Identify which cell holds the provided text, then report its [x, y] central coordinate. 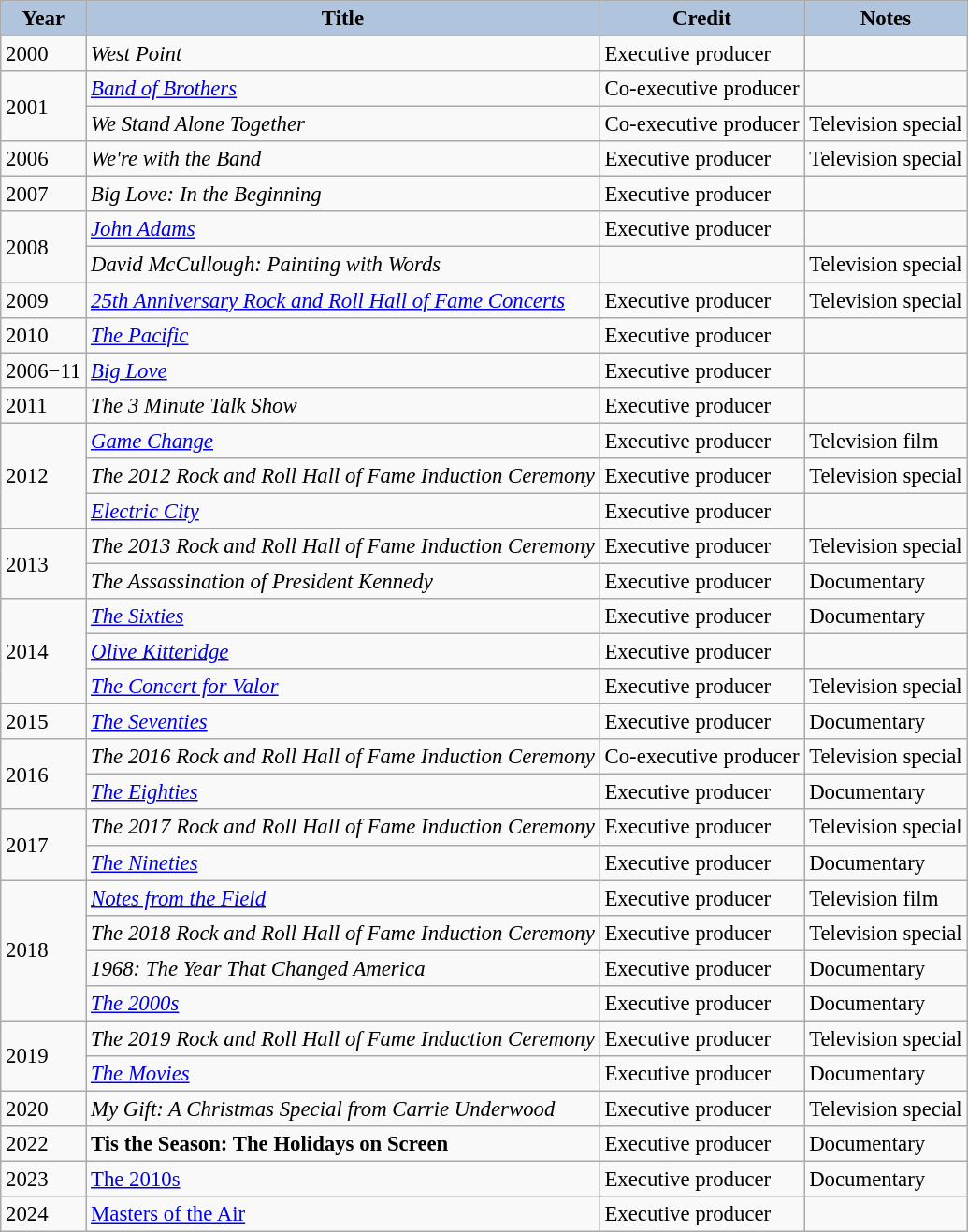
Big Love [342, 370]
2016 [43, 775]
2018 [43, 950]
2001 [43, 107]
The Sixties [342, 616]
2000 [43, 54]
2019 [43, 1055]
2008 [43, 247]
2006−11 [43, 370]
We're with the Band [342, 159]
The 2013 Rock and Roll Hall of Fame Induction Ceremony [342, 546]
Notes [886, 19]
2013 [43, 563]
The Movies [342, 1074]
Band of Brothers [342, 89]
The Seventies [342, 722]
Credit [701, 19]
Year [43, 19]
The 2000s [342, 1004]
John Adams [342, 229]
West Point [342, 54]
The Eighties [342, 792]
The 2017 Rock and Roll Hall of Fame Induction Ceremony [342, 828]
Notes from the Field [342, 898]
The 2019 Rock and Roll Hall of Fame Induction Ceremony [342, 1038]
The 3 Minute Talk Show [342, 405]
2023 [43, 1180]
We Stand Alone Together [342, 124]
The 2010s [342, 1180]
2024 [43, 1214]
1968: The Year That Changed America [342, 968]
2020 [43, 1109]
2022 [43, 1144]
2015 [43, 722]
2006 [43, 159]
Title [342, 19]
2009 [43, 300]
Electric City [342, 511]
2017 [43, 846]
2014 [43, 651]
The Pacific [342, 335]
The 2018 Rock and Roll Hall of Fame Induction Ceremony [342, 933]
2012 [43, 475]
The Nineties [342, 862]
Masters of the Air [342, 1214]
2010 [43, 335]
Big Love: In the Beginning [342, 195]
2011 [43, 405]
The 2012 Rock and Roll Hall of Fame Induction Ceremony [342, 476]
Olive Kitteridge [342, 652]
2007 [43, 195]
The 2016 Rock and Roll Hall of Fame Induction Ceremony [342, 757]
The Concert for Valor [342, 687]
David McCullough: Painting with Words [342, 265]
My Gift: A Christmas Special from Carrie Underwood [342, 1109]
Game Change [342, 441]
The Assassination of President Kennedy [342, 581]
Tis the Season: The Holidays on Screen [342, 1144]
25th Anniversary Rock and Roll Hall of Fame Concerts [342, 300]
